Determine the (X, Y) coordinate at the center of the cell enclosing the given text.  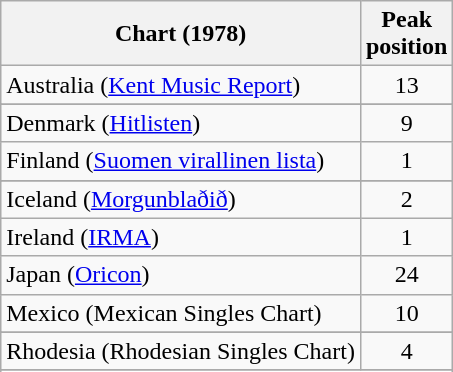
Denmark (Hitlisten) (181, 123)
13 (406, 85)
4 (406, 351)
Peakposition (406, 34)
Iceland (Morgunblaðið) (181, 199)
Ireland (IRMA) (181, 237)
Finland (Suomen virallinen lista) (181, 161)
10 (406, 313)
2 (406, 199)
Australia (Kent Music Report) (181, 85)
Rhodesia (Rhodesian Singles Chart) (181, 351)
9 (406, 123)
Japan (Oricon) (181, 275)
24 (406, 275)
Chart (1978) (181, 34)
Mexico (Mexican Singles Chart) (181, 313)
